Return [X, Y] of the center of cell containing provided text 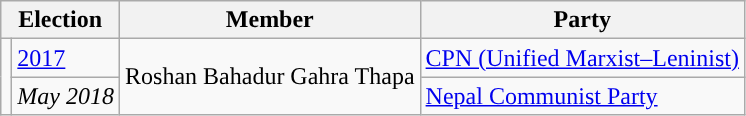
2017 [66, 58]
Nepal Communist Party [582, 96]
Party [582, 20]
May 2018 [66, 96]
Roshan Bahadur Gahra Thapa [270, 77]
CPN (Unified Marxist–Leninist) [582, 58]
Election [60, 20]
Member [270, 20]
